Search for the cell housing the specified text and yield its [X, Y] center coordinate. 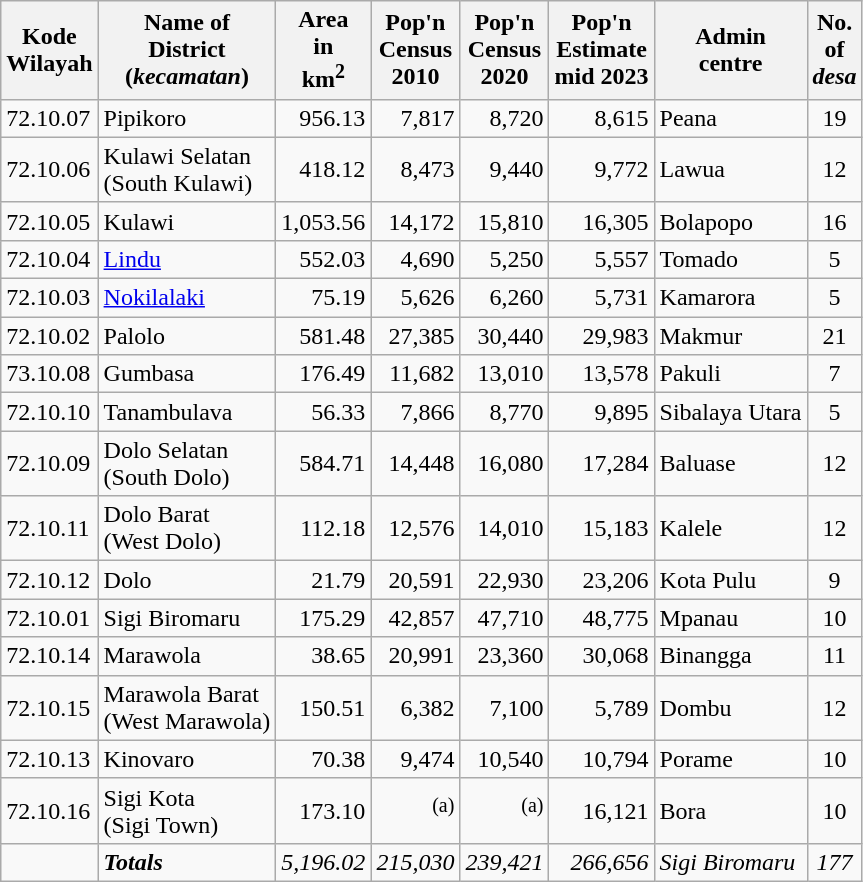
Tomado [730, 259]
10,540 [504, 759]
Pop'nEstimatemid 2023 [602, 50]
72.10.15 [50, 708]
Lawua [730, 170]
16,305 [602, 221]
30,440 [504, 336]
239,421 [504, 862]
75.19 [324, 298]
47,710 [504, 618]
175.29 [324, 618]
Dolo [187, 580]
173.10 [324, 810]
Sibalaya Utara [730, 412]
Marawola [187, 656]
9 [834, 580]
1,053.56 [324, 221]
Gumbasa [187, 374]
12,576 [416, 528]
Totals [187, 862]
5,557 [602, 259]
6,382 [416, 708]
Makmur [730, 336]
30,068 [602, 656]
21 [834, 336]
150.51 [324, 708]
72.10.10 [50, 412]
581.48 [324, 336]
10,794 [602, 759]
Kulawi Selatan (South Kulawi) [187, 170]
9,474 [416, 759]
48,775 [602, 618]
Peana [730, 118]
No.ofdesa [834, 50]
72.10.12 [50, 580]
Lindu [187, 259]
29,983 [602, 336]
Marawola Barat (West Marawola) [187, 708]
14,172 [416, 221]
8,770 [504, 412]
Pipikoro [187, 118]
584.71 [324, 464]
Pop'nCensus2010 [416, 50]
13,010 [504, 374]
Binangga [730, 656]
215,030 [416, 862]
5,250 [504, 259]
15,183 [602, 528]
7,866 [416, 412]
23,360 [504, 656]
20,991 [416, 656]
Kinovaro [187, 759]
Baluase [730, 464]
16 [834, 221]
72.10.14 [50, 656]
17,284 [602, 464]
Kalele [730, 528]
8,473 [416, 170]
8,615 [602, 118]
5,196.02 [324, 862]
14,010 [504, 528]
20,591 [416, 580]
72.10.05 [50, 221]
16,080 [504, 464]
4,690 [416, 259]
9,440 [504, 170]
72.10.07 [50, 118]
15,810 [504, 221]
Dolo Selatan (South Dolo) [187, 464]
21.79 [324, 580]
11,682 [416, 374]
72.10.02 [50, 336]
Sigi Kota (Sigi Town) [187, 810]
Areain km2 [324, 50]
73.10.08 [50, 374]
70.38 [324, 759]
14,448 [416, 464]
Bolapopo [730, 221]
Admincentre [730, 50]
11 [834, 656]
13,578 [602, 374]
72.10.03 [50, 298]
Bora [730, 810]
72.10.13 [50, 759]
5,626 [416, 298]
Pakuli [730, 374]
Dombu [730, 708]
Tanambulava [187, 412]
Porame [730, 759]
552.03 [324, 259]
5,789 [602, 708]
72.10.11 [50, 528]
72.10.16 [50, 810]
5,731 [602, 298]
177 [834, 862]
7,100 [504, 708]
Kamarora [730, 298]
72.10.01 [50, 618]
42,857 [416, 618]
27,385 [416, 336]
19 [834, 118]
Nokilalaki [187, 298]
418.12 [324, 170]
Kode Wilayah [50, 50]
Palolo [187, 336]
72.10.09 [50, 464]
7 [834, 374]
9,895 [602, 412]
56.33 [324, 412]
112.18 [324, 528]
6,260 [504, 298]
Kulawi [187, 221]
Name ofDistrict(kecamatan) [187, 50]
956.13 [324, 118]
72.10.04 [50, 259]
23,206 [602, 580]
16,121 [602, 810]
9,772 [602, 170]
7,817 [416, 118]
266,656 [602, 862]
176.49 [324, 374]
72.10.06 [50, 170]
22,930 [504, 580]
Mpanau [730, 618]
Kota Pulu [730, 580]
Dolo Barat (West Dolo) [187, 528]
38.65 [324, 656]
Pop'nCensus2020 [504, 50]
8,720 [504, 118]
